Capture the cell that displays the provided text and extract its [x, y] central coordinate. 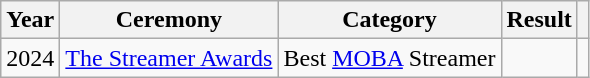
The Streamer Awards [169, 58]
Category [390, 20]
2024 [30, 58]
Result [539, 20]
Ceremony [169, 20]
Best MOBA Streamer [390, 58]
Year [30, 20]
